Provide the [X, Y] coordinate of the cell's center where the given text is located.  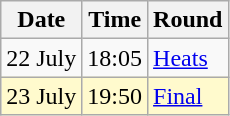
Round [188, 20]
Date [42, 20]
23 July [42, 96]
18:05 [115, 58]
22 July [42, 58]
Heats [188, 58]
19:50 [115, 96]
Time [115, 20]
Final [188, 96]
